Detect which cell encompasses the target text, then output its [X, Y] center coordinate. 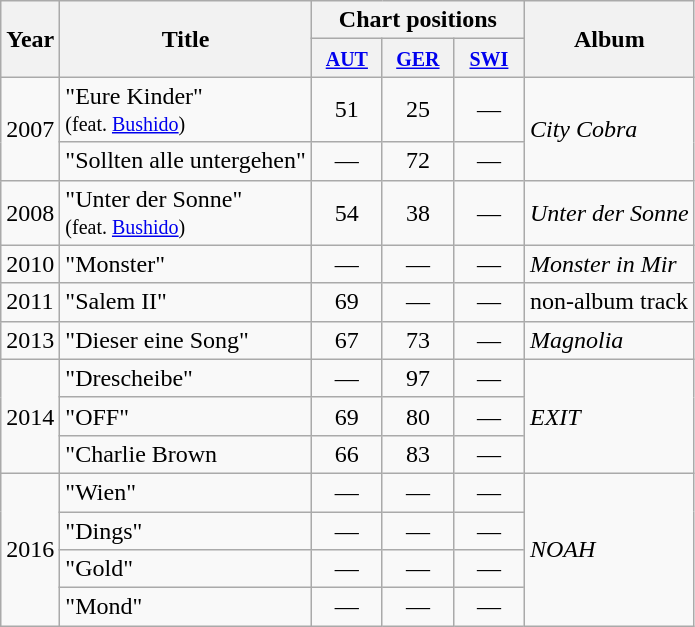
Magnolia [609, 340]
97 [418, 378]
"Wien" [186, 492]
"Mond" [186, 607]
66 [346, 454]
2014 [30, 416]
City Cobra [609, 128]
NOAH [609, 549]
73 [418, 340]
2013 [30, 340]
Title [186, 39]
67 [346, 340]
54 [346, 212]
Chart positions [418, 20]
2007 [30, 128]
2010 [30, 264]
"Dings" [186, 531]
"Unter der Sonne" (feat. Bushido) [186, 212]
72 [418, 161]
51 [346, 110]
non-album track [609, 302]
Album [609, 39]
AUT [346, 58]
2011 [30, 302]
Unter der Sonne [609, 212]
"Monster" [186, 264]
SWI [488, 58]
38 [418, 212]
Monster in Mir [609, 264]
"OFF" [186, 416]
2016 [30, 549]
83 [418, 454]
80 [418, 416]
GER [418, 58]
"Dieser eine Song" [186, 340]
Year [30, 39]
"Charlie Brown [186, 454]
25 [418, 110]
"Eure Kinder" (feat. Bushido) [186, 110]
2008 [30, 212]
EXIT [609, 416]
"Gold" [186, 569]
"Salem II" [186, 302]
"Sollten alle untergehen" [186, 161]
"Drescheibe" [186, 378]
